Determine the [x, y] coordinate at the center of the cell enclosing the given text.  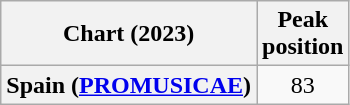
83 [303, 85]
Spain (PROMUSICAE) [129, 85]
Peak position [303, 34]
Chart (2023) [129, 34]
